Determine the (x, y) coordinate at the center of the cell enclosing the given text.  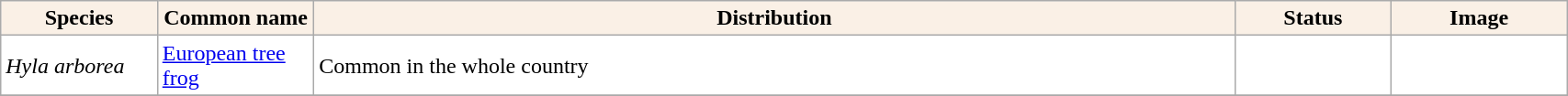
Species (79, 18)
European tree frog (235, 66)
Hyla arborea (79, 66)
Common name (235, 18)
Status (1313, 18)
Common in the whole country (774, 66)
Distribution (774, 18)
Image (1479, 18)
